Capture the cell that displays the provided text and extract its (x, y) central coordinate. 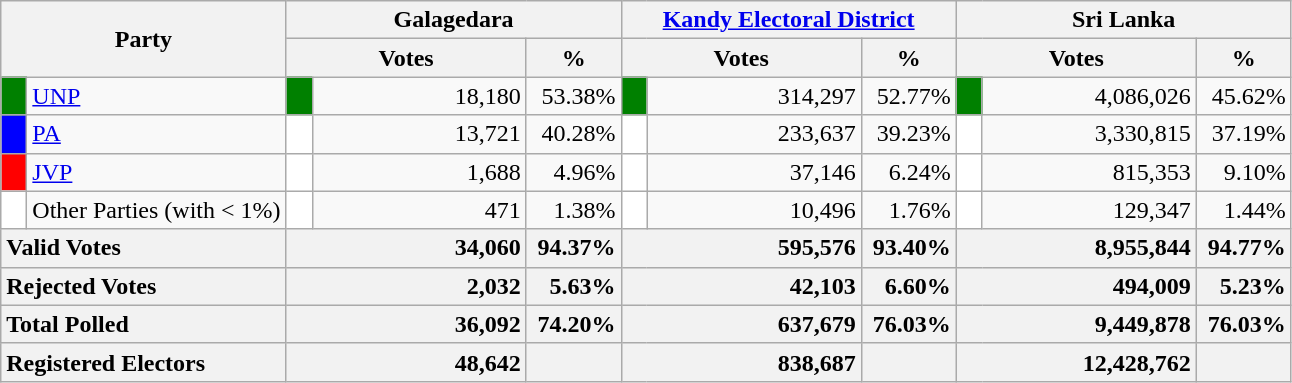
Kandy Electoral District (788, 20)
45.62% (1244, 96)
PA (156, 134)
815,353 (1089, 172)
Rejected Votes (144, 286)
2,032 (406, 286)
52.77% (908, 96)
595,576 (741, 248)
37.19% (1244, 134)
1.38% (574, 210)
233,637 (754, 134)
Party (144, 39)
Valid Votes (144, 248)
1,688 (419, 172)
48,642 (406, 362)
12,428,762 (1076, 362)
6.24% (908, 172)
314,297 (754, 96)
6.60% (908, 286)
1.44% (1244, 210)
93.40% (908, 248)
42,103 (741, 286)
36,092 (406, 324)
4,086,026 (1089, 96)
39.23% (908, 134)
53.38% (574, 96)
471 (419, 210)
9.10% (1244, 172)
9,449,878 (1076, 324)
8,955,844 (1076, 248)
5.63% (574, 286)
1.76% (908, 210)
Galagedara (454, 20)
UNP (156, 96)
74.20% (574, 324)
Total Polled (144, 324)
5.23% (1244, 286)
3,330,815 (1089, 134)
4.96% (574, 172)
94.37% (574, 248)
838,687 (741, 362)
10,496 (754, 210)
18,180 (419, 96)
129,347 (1089, 210)
40.28% (574, 134)
Registered Electors (144, 362)
Other Parties (with < 1%) (156, 210)
494,009 (1076, 286)
JVP (156, 172)
637,679 (741, 324)
94.77% (1244, 248)
13,721 (419, 134)
37,146 (754, 172)
Sri Lanka (1124, 20)
34,060 (406, 248)
